Extract the [x, y] coordinate from the center of the cell holding the provided text.  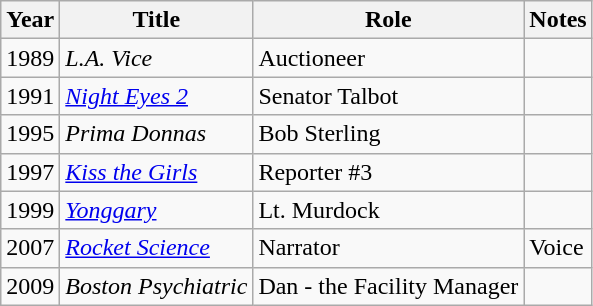
Lt. Murdock [388, 210]
1989 [30, 58]
Prima Donnas [156, 134]
1997 [30, 172]
1995 [30, 134]
Senator Talbot [388, 96]
Night Eyes 2 [156, 96]
1991 [30, 96]
Title [156, 20]
Yonggary [156, 210]
Narrator [388, 248]
2009 [30, 286]
Dan - the Facility Manager [388, 286]
Bob Sterling [388, 134]
Boston Psychiatric [156, 286]
Kiss the Girls [156, 172]
L.A. Vice [156, 58]
Notes [558, 20]
2007 [30, 248]
Year [30, 20]
1999 [30, 210]
Reporter #3 [388, 172]
Role [388, 20]
Auctioneer [388, 58]
Voice [558, 248]
Rocket Science [156, 248]
